Scan for the cell matching the given text and deliver its (x, y) coordinate at center. 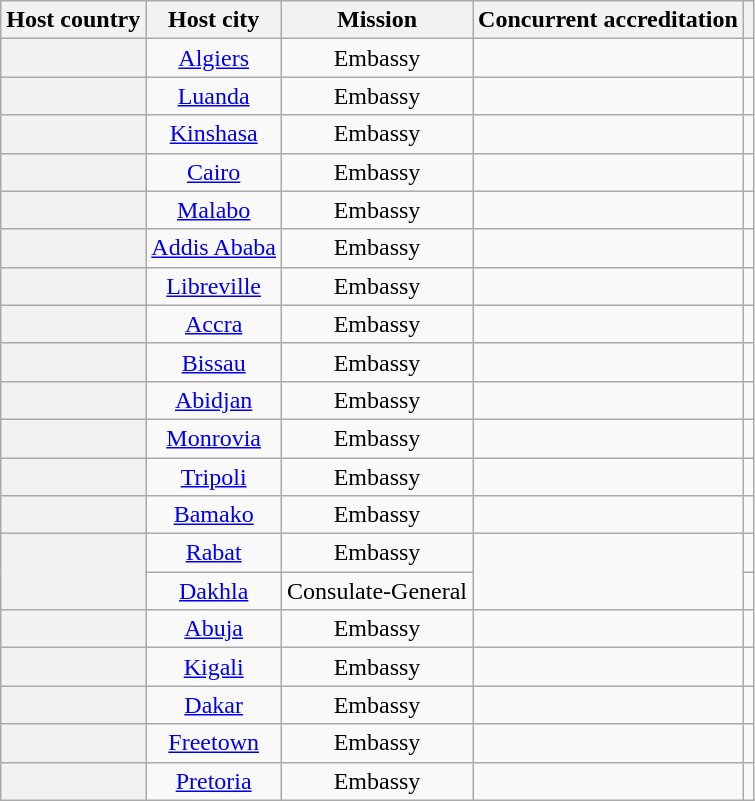
Kinshasa (214, 134)
Algiers (214, 58)
Mission (378, 20)
Bissau (214, 362)
Pretoria (214, 781)
Kigali (214, 667)
Freetown (214, 743)
Tripoli (214, 477)
Accra (214, 324)
Consulate-General (378, 591)
Host country (74, 20)
Rabat (214, 553)
Addis Ababa (214, 248)
Libreville (214, 286)
Abuja (214, 629)
Dakar (214, 705)
Bamako (214, 515)
Concurrent accreditation (608, 20)
Host city (214, 20)
Malabo (214, 210)
Monrovia (214, 438)
Dakhla (214, 591)
Luanda (214, 96)
Cairo (214, 172)
Abidjan (214, 400)
